For the text-containing cell, return its midpoint in [X, Y] coordinate format. 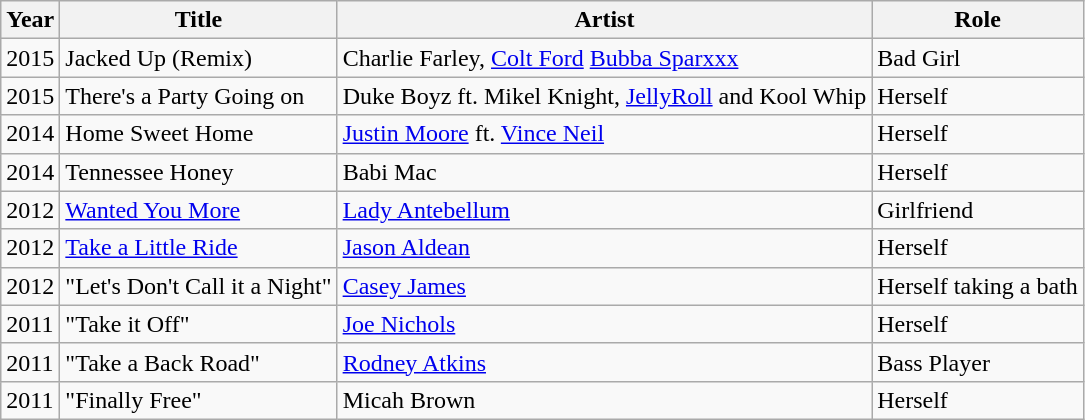
Title [198, 20]
Herself taking a bath [978, 286]
Wanted You More [198, 210]
Jacked Up (Remix) [198, 58]
There's a Party Going on [198, 96]
Rodney Atkins [604, 362]
Role [978, 20]
Girlfriend [978, 210]
"Finally Free" [198, 400]
Micah Brown [604, 400]
"Take a Back Road" [198, 362]
Joe Nichols [604, 324]
Lady Antebellum [604, 210]
Charlie Farley, Colt Ford Bubba Sparxxx [604, 58]
Jason Aldean [604, 248]
Babi Mac [604, 172]
Year [30, 20]
Take a Little Ride [198, 248]
Justin Moore ft. Vince Neil [604, 134]
Casey James [604, 286]
Bad Girl [978, 58]
Artist [604, 20]
Home Sweet Home [198, 134]
"Let's Don't Call it a Night" [198, 286]
Bass Player [978, 362]
Duke Boyz ft. Mikel Knight, JellyRoll and Kool Whip [604, 96]
Tennessee Honey [198, 172]
"Take it Off" [198, 324]
